Scan for the cell matching the given text and deliver its [X, Y] coordinate at center. 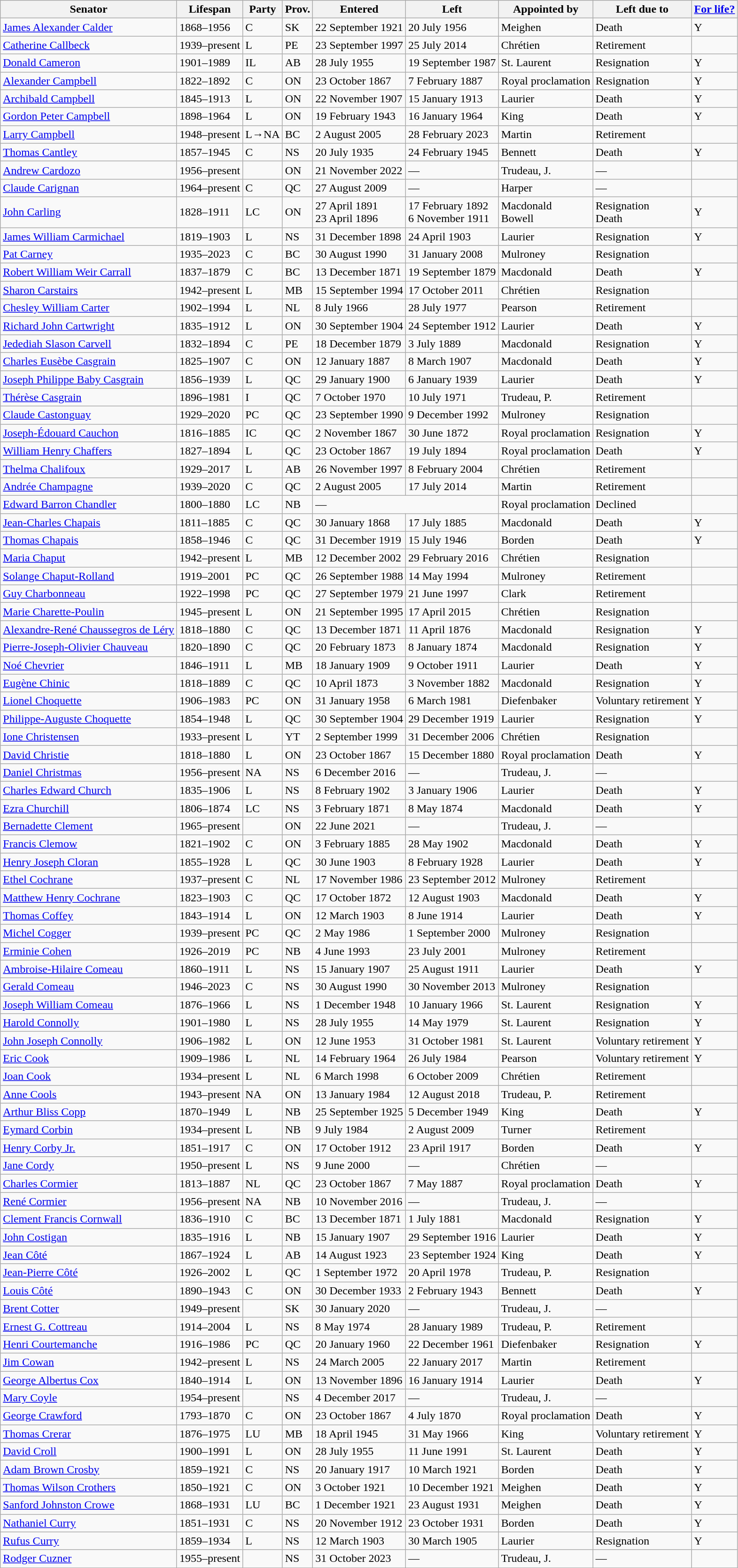
11 June 1991 [452, 1452]
8 June 1914 [452, 915]
15 December 1880 [452, 754]
22 November 1907 [359, 99]
Appointed by [546, 9]
Henry Corby Jr. [89, 1148]
Pat Carney [89, 254]
Matthew Henry Cochrane [89, 898]
28 May 1902 [452, 844]
1828–1911 [210, 212]
William Henry Chaffers [89, 451]
1 December 1921 [359, 1505]
1876–1975 [210, 1434]
Daniel Christmas [89, 772]
3 February 1871 [359, 808]
Senator [89, 9]
8 January 1874 [452, 647]
10 January 1966 [452, 1005]
20 February 1873 [359, 647]
1914–2004 [210, 1326]
23 September 1924 [452, 1255]
MacdonaldBowell [546, 212]
1868–1931 [210, 1505]
30 June 1872 [452, 433]
Robert William Weir Carrall [89, 272]
1855–1928 [210, 862]
1 July 1881 [452, 1219]
21 September 1995 [359, 612]
Entered [359, 9]
17 October 2011 [452, 290]
1851–1917 [210, 1148]
Joan Cook [89, 1076]
Thomas Wilson Crothers [89, 1487]
I [263, 397]
Ezra Churchill [89, 808]
René Cormier [89, 1201]
Jim Cowan [89, 1362]
17 February 18926 November 1911 [452, 212]
3 February 1885 [359, 844]
YT [298, 737]
20 April 1978 [452, 1273]
9 October 1911 [452, 665]
20 July 1935 [359, 152]
1901–1980 [210, 1022]
Michel Cogger [89, 933]
1835–1912 [210, 326]
17 July 2014 [452, 486]
1868–1956 [210, 27]
6 March 1998 [359, 1076]
8 May 1874 [452, 808]
15 January 1913 [452, 99]
Noé Chevrier [89, 665]
1965–present [210, 826]
1876–1966 [210, 1005]
1822–1892 [210, 81]
13 November 1896 [359, 1380]
1937–present [210, 880]
Louis Côté [89, 1291]
Gerald Comeau [89, 987]
Richard John Cartwright [89, 326]
14 February 1964 [359, 1058]
4 June 1993 [359, 951]
23 October 1931 [452, 1523]
1955–present [210, 1559]
1935–2023 [210, 254]
L→NA [263, 134]
19 September 1879 [452, 272]
1821–1902 [210, 844]
20 January 1917 [359, 1469]
1922–1998 [210, 594]
Chesley William Carter [89, 308]
1964–present [210, 188]
Marie Charette-Poulin [89, 612]
29 December 1919 [452, 719]
1896–1981 [210, 397]
1813–1887 [210, 1184]
19 February 1943 [359, 116]
ResignationDeath [642, 212]
22 December 1961 [452, 1344]
21 November 2022 [359, 170]
Thomas Crerar [89, 1434]
1939–2020 [210, 486]
8 March 1907 [452, 361]
1818–1889 [210, 683]
For life? [715, 9]
1859–1921 [210, 1469]
6 December 2016 [359, 772]
Ambroise-Hilaire Comeau [89, 969]
Thomas Cantley [89, 152]
31 January 2008 [452, 254]
31 December 1919 [359, 540]
Joseph-Édouard Cauchon [89, 433]
1906–1982 [210, 1040]
Mary Coyle [89, 1398]
Thelma Chalifoux [89, 469]
28 February 2023 [452, 134]
IL [263, 63]
Rufus Curry [89, 1541]
1836–1910 [210, 1219]
1806–1874 [210, 808]
Bernadette Clement [89, 826]
Andrée Champagne [89, 486]
1835–1916 [210, 1237]
20 January 1960 [359, 1344]
1945–present [210, 612]
7 May 1887 [452, 1184]
29 January 1900 [359, 379]
28 July 1977 [452, 308]
George Albertus Cox [89, 1380]
29 September 1916 [452, 1237]
18 December 1879 [359, 344]
1954–present [210, 1398]
1926–2019 [210, 951]
27 April 189123 April 1896 [359, 212]
30 November 2013 [452, 987]
18 January 1909 [359, 665]
1898–1964 [210, 116]
19 September 1987 [452, 63]
30 January 1868 [359, 523]
24 February 1945 [452, 152]
14 May 1979 [452, 1022]
8 May 1974 [359, 1326]
John Costigan [89, 1237]
31 May 1966 [452, 1434]
30 March 1905 [452, 1541]
Ione Christensen [89, 737]
2 August 2009 [452, 1130]
Henry Joseph Cloran [89, 862]
Larry Campbell [89, 134]
17 November 1986 [359, 880]
16 January 1964 [452, 116]
1 September 1972 [359, 1273]
Solange Chaput-Rolland [89, 576]
Joseph Philippe Baby Casgrain [89, 379]
John Joseph Connolly [89, 1040]
3 January 1906 [452, 790]
22 June 2021 [359, 826]
David Christie [89, 754]
Thérèse Casgrain [89, 397]
1843–1914 [210, 915]
14 August 1923 [359, 1255]
1825–1907 [210, 361]
26 July 1984 [452, 1058]
Nathaniel Curry [89, 1523]
14 May 1994 [452, 576]
2 May 1986 [359, 933]
Lifespan [210, 9]
Lionel Choquette [89, 701]
1820–1890 [210, 647]
2 November 1867 [359, 433]
28 January 1989 [452, 1326]
6 January 1939 [452, 379]
17 July 1885 [452, 523]
Left due to [642, 9]
12 August 1903 [452, 898]
1906–1983 [210, 701]
17 October 1912 [359, 1148]
Jean-Charles Chapais [89, 523]
31 October 2023 [359, 1559]
27 September 1979 [359, 594]
7 February 1887 [452, 81]
1902–1994 [210, 308]
Prov. [298, 9]
John Carling [89, 212]
17 April 2015 [452, 612]
Clark [546, 594]
Jean-Pierre Côté [89, 1273]
Andrew Cardozo [89, 170]
Erminie Cohen [89, 951]
1793–1870 [210, 1416]
1857–1945 [210, 152]
Maria Chaput [89, 558]
Charles Eusèbe Casgrain [89, 361]
George Crawford [89, 1416]
Rodger Cuzner [89, 1559]
1860–1911 [210, 969]
Clement Francis Cornwall [89, 1219]
23 April 1917 [452, 1148]
22 January 2017 [452, 1362]
Brent Cotter [89, 1308]
Ernest G. Cottreau [89, 1326]
Eric Cook [89, 1058]
2 February 1943 [452, 1291]
Francis Clemow [89, 844]
10 March 1921 [452, 1469]
1832–1894 [210, 344]
19 July 1894 [452, 451]
1816–1885 [210, 433]
1850–1921 [210, 1487]
Harper [546, 188]
17 October 1872 [359, 898]
23 July 2001 [452, 951]
23 September 1997 [359, 45]
Jedediah Slason Carvell [89, 344]
1916–1986 [210, 1344]
12 December 2002 [359, 558]
18 April 1945 [359, 1434]
23 August 1931 [452, 1505]
Henri Courtemanche [89, 1344]
24 March 2005 [359, 1362]
1823–1903 [210, 898]
8 February 2004 [452, 469]
7 October 1970 [359, 397]
31 December 2006 [452, 737]
Turner [546, 1130]
1946–2023 [210, 987]
1840–1914 [210, 1380]
1835–1906 [210, 790]
Charles Cormier [89, 1184]
1926–2002 [210, 1273]
1909–1986 [210, 1058]
1919–2001 [210, 576]
Claude Carignan [89, 188]
Archibald Campbell [89, 99]
31 December 1898 [359, 236]
Alexander Campbell [89, 81]
8 February 1902 [359, 790]
1890–1943 [210, 1291]
1851–1931 [210, 1523]
11 April 1876 [452, 630]
4 July 1870 [452, 1416]
James William Carmichael [89, 236]
25 July 2014 [452, 45]
Claude Castonguay [89, 415]
Guy Charbonneau [89, 594]
3 October 1921 [359, 1487]
David Croll [89, 1452]
8 February 1928 [452, 862]
21 June 1997 [452, 594]
20 November 1912 [359, 1523]
10 November 2016 [359, 1201]
31 January 1958 [359, 701]
1901–1989 [210, 63]
Left [452, 9]
Harold Connolly [89, 1022]
1933–present [210, 737]
Pierre-Joseph-Olivier Chauveau [89, 647]
30 December 1933 [359, 1291]
9 December 1992 [452, 415]
Catherine Callbeck [89, 45]
27 August 2009 [359, 188]
12 January 1887 [359, 361]
Eymard Corbin [89, 1130]
1867–1924 [210, 1255]
25 September 1925 [359, 1112]
Declined [642, 504]
1858–1946 [210, 540]
16 January 1914 [452, 1380]
23 September 1990 [359, 415]
6 October 2009 [452, 1076]
Donald Cameron [89, 63]
James Alexander Calder [89, 27]
12 June 1953 [359, 1040]
Thomas Chapais [89, 540]
2 September 1999 [359, 737]
1948–present [210, 134]
Jane Cordy [89, 1166]
1 September 2000 [452, 933]
30 June 1903 [359, 862]
1859–1934 [210, 1541]
3 November 1882 [452, 683]
Sanford Johnston Crowe [89, 1505]
12 August 2018 [452, 1094]
8 July 1966 [359, 308]
Philippe-Auguste Choquette [89, 719]
24 September 1912 [452, 326]
15 September 1994 [359, 290]
Arthur Bliss Copp [89, 1112]
30 January 2020 [359, 1308]
1811–1885 [210, 523]
Jean Côté [89, 1255]
9 June 2000 [359, 1166]
10 December 1921 [452, 1487]
Edward Barron Chandler [89, 504]
26 September 1988 [359, 576]
10 July 1971 [452, 397]
26 November 1997 [359, 469]
Thomas Coffey [89, 915]
23 September 2012 [452, 880]
1827–1894 [210, 451]
1929–2020 [210, 415]
6 March 1981 [452, 701]
24 April 1903 [452, 236]
1837–1879 [210, 272]
10 April 1873 [359, 683]
1854–1948 [210, 719]
1949–present [210, 1308]
IC [263, 433]
1929–2017 [210, 469]
1845–1913 [210, 99]
Party [263, 9]
22 September 1921 [359, 27]
Joseph William Comeau [89, 1005]
1950–present [210, 1166]
1 December 1948 [359, 1005]
31 October 1981 [452, 1040]
Charles Edward Church [89, 790]
1856–1939 [210, 379]
Gordon Peter Campbell [89, 116]
1900–1991 [210, 1452]
1800–1880 [210, 504]
Sharon Carstairs [89, 290]
13 January 1984 [359, 1094]
9 July 1984 [359, 1130]
Eugène Chinic [89, 683]
1943–present [210, 1094]
4 December 2017 [359, 1398]
25 August 1911 [452, 969]
1870–1949 [210, 1112]
Adam Brown Crosby [89, 1469]
Anne Cools [89, 1094]
Alexandre-René Chaussegros de Léry [89, 630]
29 February 2016 [452, 558]
Ethel Cochrane [89, 880]
5 December 1949 [452, 1112]
1819–1903 [210, 236]
1846–1911 [210, 665]
15 July 1946 [452, 540]
3 July 1889 [452, 344]
20 July 1956 [452, 27]
